Scan for the cell matching the given text and deliver its [X, Y] coordinate at center. 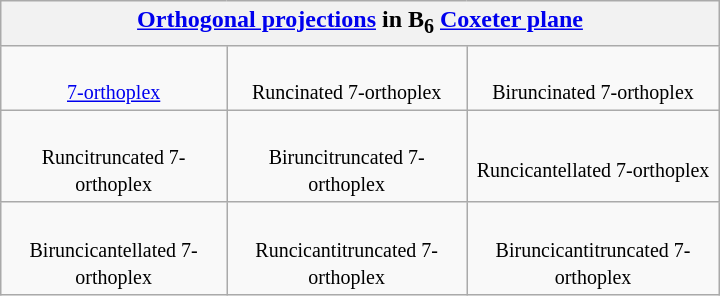
Runcicantitruncated 7-orthoplex [347, 248]
Runcinated 7-orthoplex [347, 78]
Runcitruncated 7-orthoplex [114, 156]
Orthogonal projections in B6 Coxeter plane [360, 23]
7-orthoplex [114, 78]
Biruncicantellated 7-orthoplex [114, 248]
Runcicantellated 7-orthoplex [593, 156]
Biruncicantitruncated 7-orthoplex [593, 248]
Biruncitruncated 7-orthoplex [347, 156]
Biruncinated 7-orthoplex [593, 78]
